Scan for the cell matching the given text and deliver its [x, y] coordinate at center. 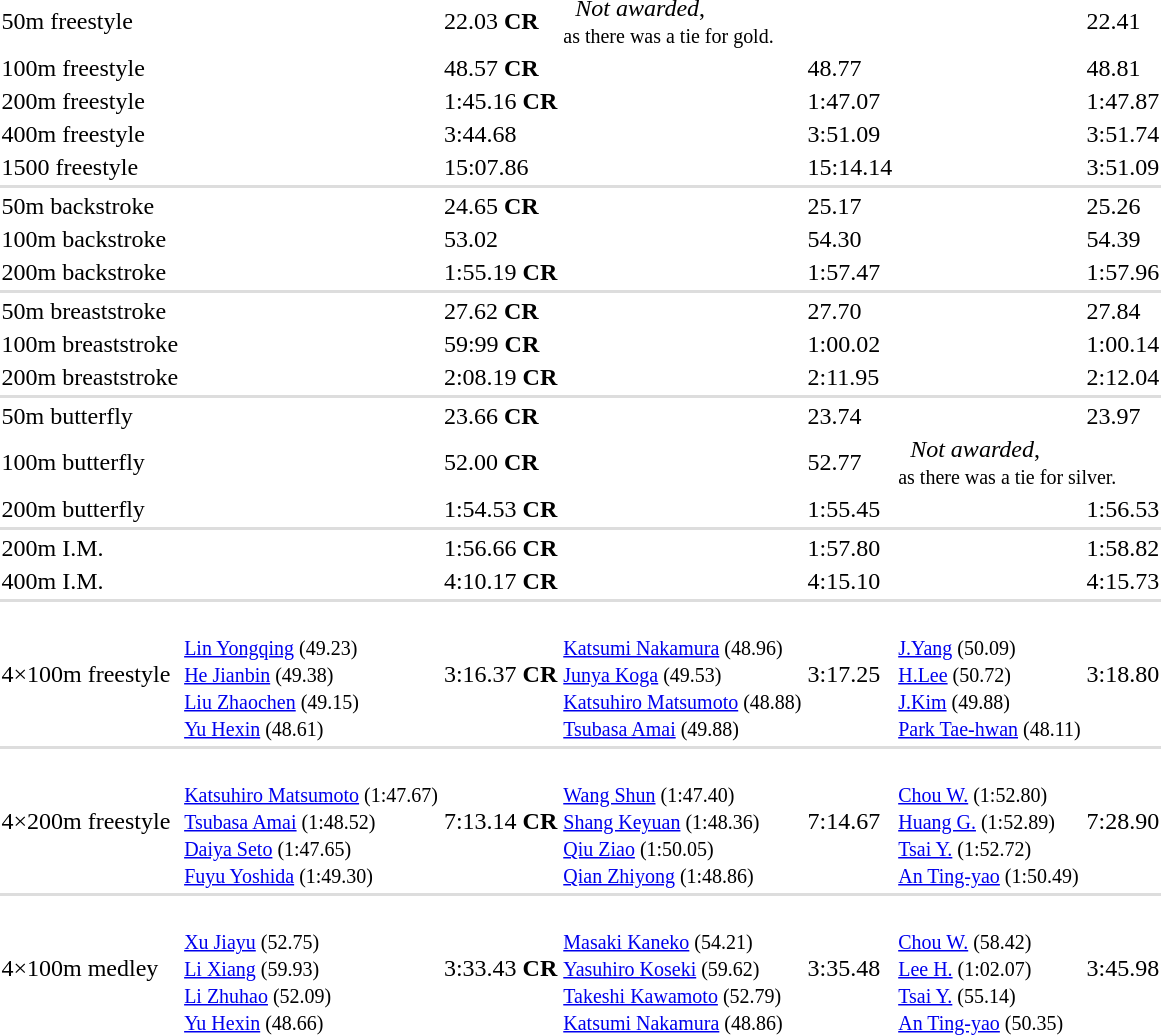
4:10.17 CR [500, 581]
100m freestyle [90, 68]
1:00.02 [850, 344]
100m breaststroke [90, 344]
7:14.67 [850, 821]
52.00 CR [500, 462]
3:17.25 [850, 674]
54.39 [1123, 239]
4:15.10 [850, 581]
Wang Shun (1:47.40)Shang Keyuan (1:48.36)Qiu Ziao (1:50.05)Qian Zhiyong (1:48.86) [682, 821]
25.26 [1123, 206]
23.97 [1123, 416]
3:16.37 CR [500, 674]
59:99 CR [500, 344]
1:55.19 CR [500, 272]
Katsuhiro Matsumoto (1:47.67)Tsubasa Amai (1:48.52)Daiya Seto (1:47.65)Fuyu Yoshida (1:49.30) [312, 821]
400m freestyle [90, 134]
2:08.19 CR [500, 377]
Chou W. (1:52.80)Huang G. (1:52.89)Tsai Y. (1:52.72)An Ting-yao (1:50.49) [990, 821]
27.62 CR [500, 311]
1:57.47 [850, 272]
15:14.14 [850, 167]
7:13.14 CR [500, 821]
200m backstroke [90, 272]
27.70 [850, 311]
1:56.53 [1123, 509]
23.74 [850, 416]
54.30 [850, 239]
4×100m freestyle [90, 674]
100m backstroke [90, 239]
1:45.16 CR [500, 101]
1:57.80 [850, 548]
50m backstroke [90, 206]
J.Yang (50.09)H.Lee (50.72)J.Kim (49.88)Park Tae-hwan (48.11) [990, 674]
52.77 [850, 462]
200m I.M. [90, 548]
1:57.96 [1123, 272]
24.65 CR [500, 206]
3:51.74 [1123, 134]
400m I.M. [90, 581]
Lin Yongqing (49.23)He Jianbin (49.38)Liu Zhaochen (49.15)Yu Hexin (48.61) [312, 674]
2:12.04 [1123, 377]
1500 freestyle [90, 167]
1:47.87 [1123, 101]
2:11.95 [850, 377]
1:56.66 CR [500, 548]
Not awarded,as there was a tie for silver. [1029, 462]
4×200m freestyle [90, 821]
27.84 [1123, 311]
3:44.68 [500, 134]
15:07.86 [500, 167]
23.66 CR [500, 416]
25.17 [850, 206]
100m butterfly [90, 462]
3:18.80 [1123, 674]
50m butterfly [90, 416]
200m breaststroke [90, 377]
48.77 [850, 68]
200m freestyle [90, 101]
7:28.90 [1123, 821]
200m butterfly [90, 509]
1:55.45 [850, 509]
48.57 CR [500, 68]
1:47.07 [850, 101]
4:15.73 [1123, 581]
1:58.82 [1123, 548]
1:54.53 CR [500, 509]
48.81 [1123, 68]
53.02 [500, 239]
50m breaststroke [90, 311]
Katsumi Nakamura (48.96)Junya Koga (49.53)Katsuhiro Matsumoto (48.88)Tsubasa Amai (49.88) [682, 674]
1:00.14 [1123, 344]
